Search for the cell housing the specified text and yield its (x, y) center coordinate. 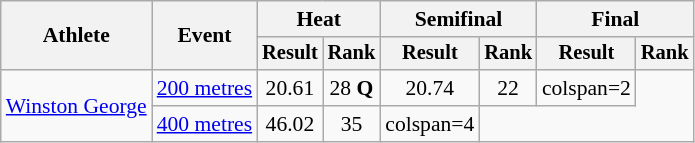
Final (616, 19)
Winston George (76, 106)
colspan=2 (586, 88)
28 Q (352, 88)
46.02 (290, 124)
22 (508, 88)
35 (352, 124)
20.74 (430, 88)
Heat (318, 19)
200 metres (204, 88)
Semifinal (458, 19)
Event (204, 36)
400 metres (204, 124)
Athlete (76, 36)
colspan=4 (430, 124)
20.61 (290, 88)
